Output the [x, y] coordinate of the center of the cell containing the given text.  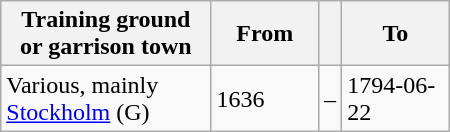
1636 [265, 98]
To [396, 34]
1794-06-22 [396, 98]
Training groundor garrison town [106, 34]
– [330, 98]
From [265, 34]
Various, mainly Stockholm (G) [106, 98]
